Detect which cell encompasses the target text, then output its (x, y) center coordinate. 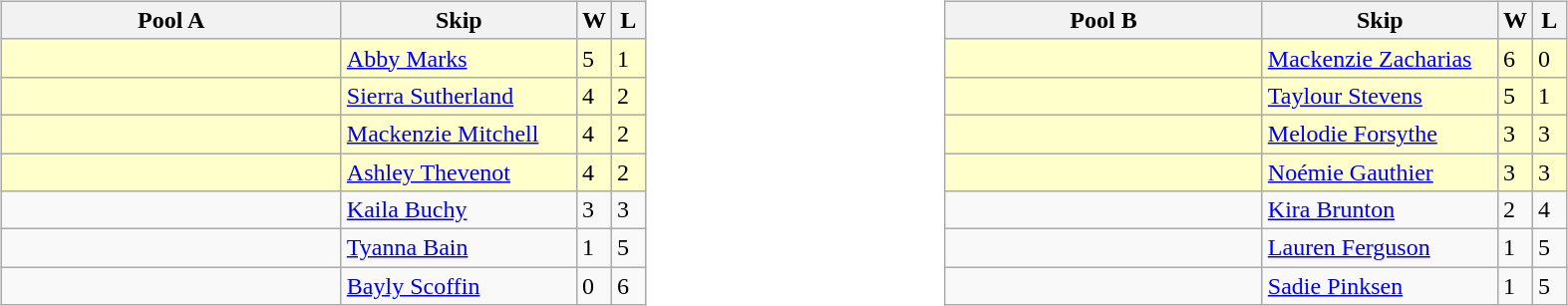
Kira Brunton (1380, 210)
Noémie Gauthier (1380, 172)
Bayly Scoffin (459, 286)
Sierra Sutherland (459, 96)
Pool B (1104, 20)
Taylour Stevens (1380, 96)
Kaila Buchy (459, 210)
Ashley Thevenot (459, 172)
Pool A (171, 20)
Mackenzie Mitchell (459, 134)
Mackenzie Zacharias (1380, 58)
Melodie Forsythe (1380, 134)
Tyanna Bain (459, 248)
Abby Marks (459, 58)
Sadie Pinksen (1380, 286)
Lauren Ferguson (1380, 248)
